Search for the cell housing the specified text and yield its (X, Y) center coordinate. 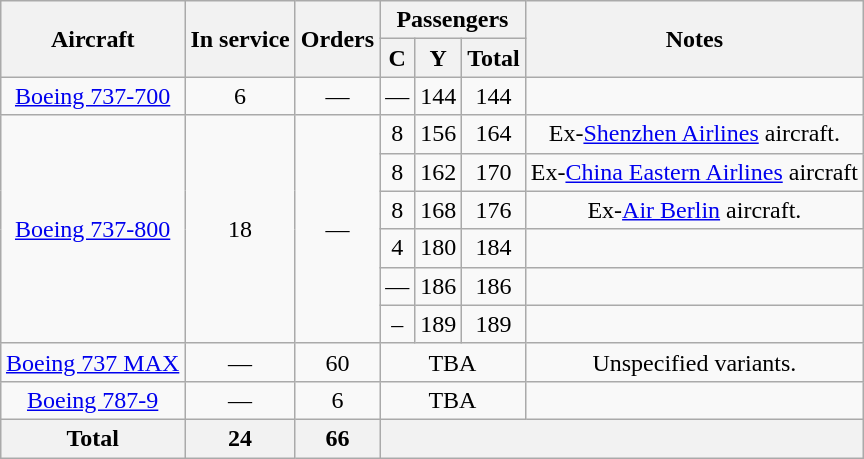
Y (438, 58)
60 (337, 362)
66 (337, 438)
Ex-Shenzhen Airlines aircraft. (694, 134)
176 (494, 210)
Boeing 737-700 (92, 96)
164 (494, 134)
Boeing 737 MAX (92, 362)
Boeing 737-800 (92, 229)
Notes (694, 39)
18 (240, 229)
Boeing 787-9 (92, 400)
170 (494, 172)
24 (240, 438)
180 (438, 248)
184 (494, 248)
4 (398, 248)
Aircraft (92, 39)
156 (438, 134)
Orders (337, 39)
Passengers (453, 20)
– (398, 324)
162 (438, 172)
In service (240, 39)
C (398, 58)
Ex-China Eastern Airlines aircraft (694, 172)
Unspecified variants. (694, 362)
Ex-Air Berlin aircraft. (694, 210)
168 (438, 210)
